Find where the given text appears and provide that cell's center as (X, Y) coordinate. 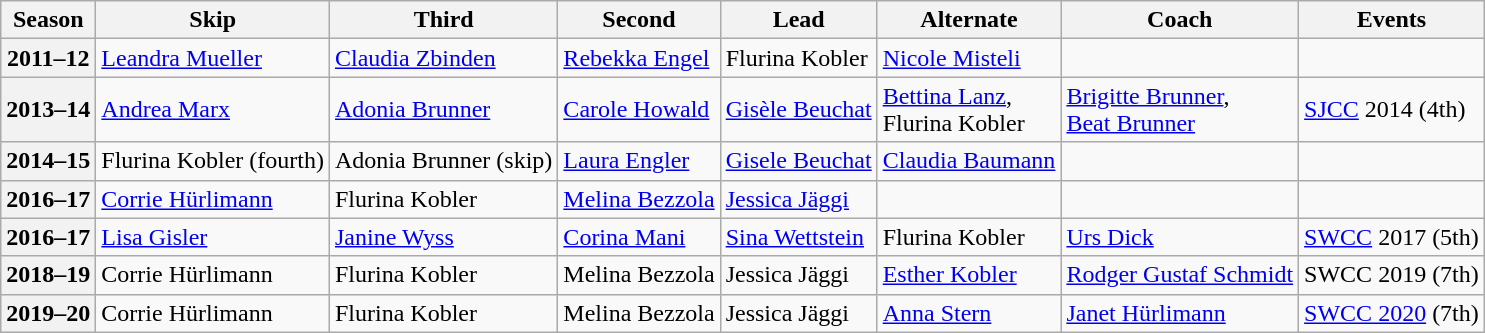
2018–19 (48, 275)
Nicole Misteli (969, 58)
Janet Hürlimann (1180, 313)
Skip (213, 20)
Corina Mani (639, 237)
Sina Wettstein (798, 237)
Claudia Zbinden (443, 58)
Lead (798, 20)
Gisele Beuchat (798, 161)
Claudia Baumann (969, 161)
Second (639, 20)
Gisèle Beuchat (798, 110)
Adonia Brunner (skip) (443, 161)
Rodger Gustaf Schmidt (1180, 275)
Leandra Mueller (213, 58)
Urs Dick (1180, 237)
Bettina Lanz,Flurina Kobler (969, 110)
SWCC 2019 (7th) (1392, 275)
Carole Howald (639, 110)
Laura Engler (639, 161)
Andrea Marx (213, 110)
SWCC 2017 (5th) (1392, 237)
Brigitte Brunner,Beat Brunner (1180, 110)
SJCC 2014 (4th) (1392, 110)
Alternate (969, 20)
Lisa Gisler (213, 237)
Esther Kobler (969, 275)
Adonia Brunner (443, 110)
Third (443, 20)
Flurina Kobler (fourth) (213, 161)
Janine Wyss (443, 237)
Season (48, 20)
2014–15 (48, 161)
Coach (1180, 20)
Rebekka Engel (639, 58)
Anna Stern (969, 313)
2019–20 (48, 313)
2011–12 (48, 58)
2013–14 (48, 110)
SWCC 2020 (7th) (1392, 313)
Events (1392, 20)
